From the cell containing the given text, extract its center point as (x, y) coordinate. 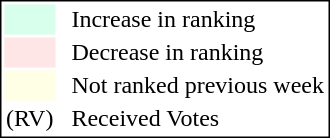
Received Votes (198, 119)
Not ranked previous week (198, 85)
Decrease in ranking (198, 53)
(RV) (29, 119)
Increase in ranking (198, 19)
